Scan for the cell matching the given text and deliver its [x, y] coordinate at center. 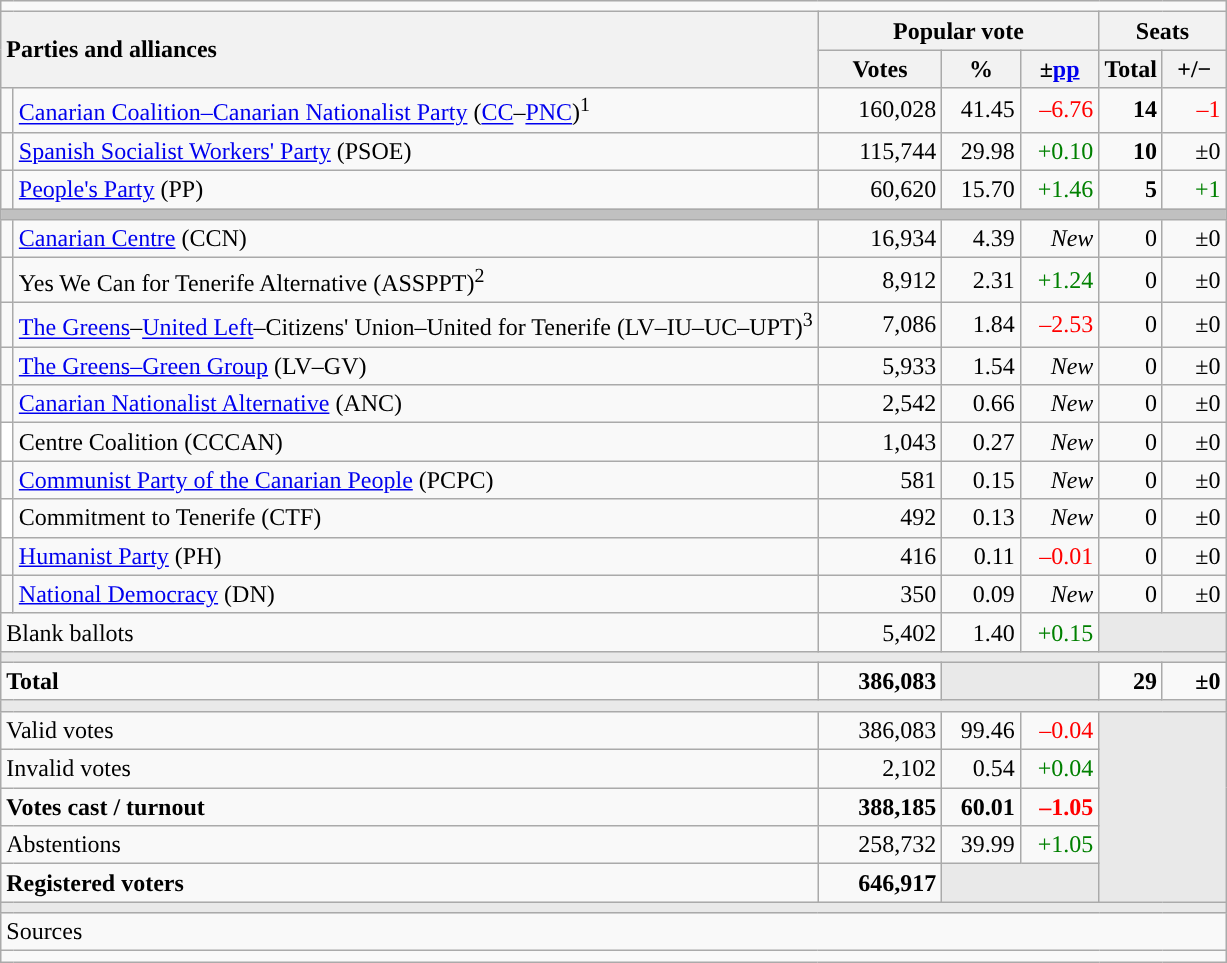
Valid votes [410, 731]
Canarian Nationalist Alternative (ANC) [416, 404]
1.54 [982, 366]
0.54 [982, 769]
15.70 [982, 190]
1.84 [982, 324]
People's Party (PP) [416, 190]
National Democracy (DN) [416, 594]
350 [880, 594]
492 [880, 518]
41.45 [982, 110]
Commitment to Tenerife (CTF) [416, 518]
14 [1131, 110]
60.01 [982, 807]
+1 [1194, 190]
0.09 [982, 594]
60,620 [880, 190]
160,028 [880, 110]
1,043 [880, 442]
+0.04 [1060, 769]
–0.04 [1060, 731]
The Greens–Green Group (LV–GV) [416, 366]
0.27 [982, 442]
Sources [614, 932]
Yes We Can for Tenerife Alternative (ASSPPT)2 [416, 280]
+1.24 [1060, 280]
Invalid votes [410, 769]
+/− [1194, 69]
416 [880, 556]
+1.05 [1060, 845]
Canarian Centre (CCN) [416, 239]
–1 [1194, 110]
+0.15 [1060, 632]
10 [1131, 151]
16,934 [880, 239]
4.39 [982, 239]
The Greens–United Left–Citizens' Union–United for Tenerife (LV–IU–UC–UPT)3 [416, 324]
5 [1131, 190]
0.15 [982, 480]
Abstentions [410, 845]
29.98 [982, 151]
2,542 [880, 404]
Canarian Coalition–Canarian Nationalist Party (CC–PNC)1 [416, 110]
646,917 [880, 883]
0.11 [982, 556]
5,933 [880, 366]
+1.46 [1060, 190]
±pp [1060, 69]
39.99 [982, 845]
Seats [1162, 31]
Humanist Party (PH) [416, 556]
7,086 [880, 324]
Parties and alliances [410, 50]
Blank ballots [410, 632]
2,102 [880, 769]
115,744 [880, 151]
+0.10 [1060, 151]
8,912 [880, 280]
258,732 [880, 845]
Centre Coalition (CCCAN) [416, 442]
Spanish Socialist Workers' Party (PSOE) [416, 151]
Registered voters [410, 883]
29 [1131, 681]
Votes cast / turnout [410, 807]
0.66 [982, 404]
–0.01 [1060, 556]
Votes [880, 69]
–2.53 [1060, 324]
5,402 [880, 632]
388,185 [880, 807]
2.31 [982, 280]
–1.05 [1060, 807]
Communist Party of the Canarian People (PCPC) [416, 480]
99.46 [982, 731]
–6.76 [1060, 110]
Popular vote [958, 31]
581 [880, 480]
% [982, 69]
0.13 [982, 518]
1.40 [982, 632]
